Search for the cell housing the specified text and yield its [X, Y] center coordinate. 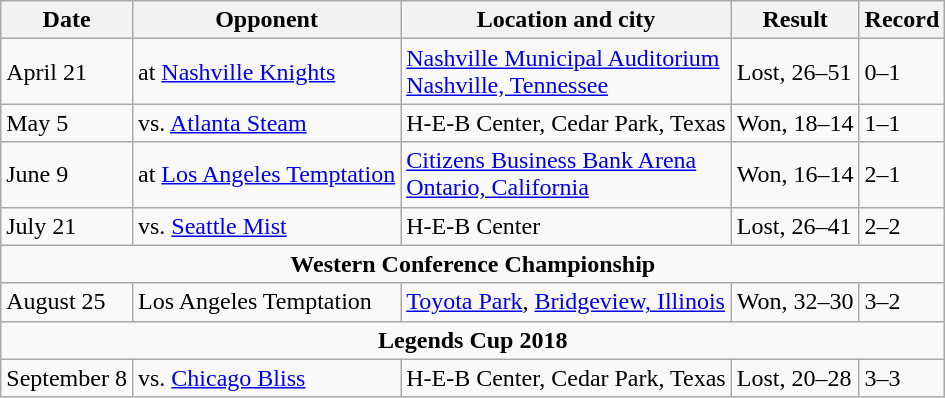
Lost, 26–51 [795, 72]
0–1 [902, 72]
Record [902, 20]
June 9 [67, 174]
Citizens Business Bank Arena Ontario, California [566, 174]
May 5 [67, 123]
Result [795, 20]
Won, 18–14 [795, 123]
vs. Seattle Mist [266, 226]
vs. Atlanta Steam [266, 123]
Los Angeles Temptation [266, 302]
Won, 16–14 [795, 174]
vs. Chicago Bliss [266, 378]
Legends Cup 2018 [473, 340]
2–2 [902, 226]
September 8 [67, 378]
Won, 32–30 [795, 302]
Western Conference Championship [473, 264]
1–1 [902, 123]
Toyota Park, Bridgeview, Illinois [566, 302]
August 25 [67, 302]
3–2 [902, 302]
at Los Angeles Temptation [266, 174]
Date [67, 20]
April 21 [67, 72]
Nashville Municipal AuditoriumNashville, Tennessee [566, 72]
3–3 [902, 378]
H-E-B Center [566, 226]
Lost, 20–28 [795, 378]
Location and city [566, 20]
Opponent [266, 20]
July 21 [67, 226]
Lost, 26–41 [795, 226]
at Nashville Knights [266, 72]
2–1 [902, 174]
